Identify which cell holds the provided text, then report its (x, y) central coordinate. 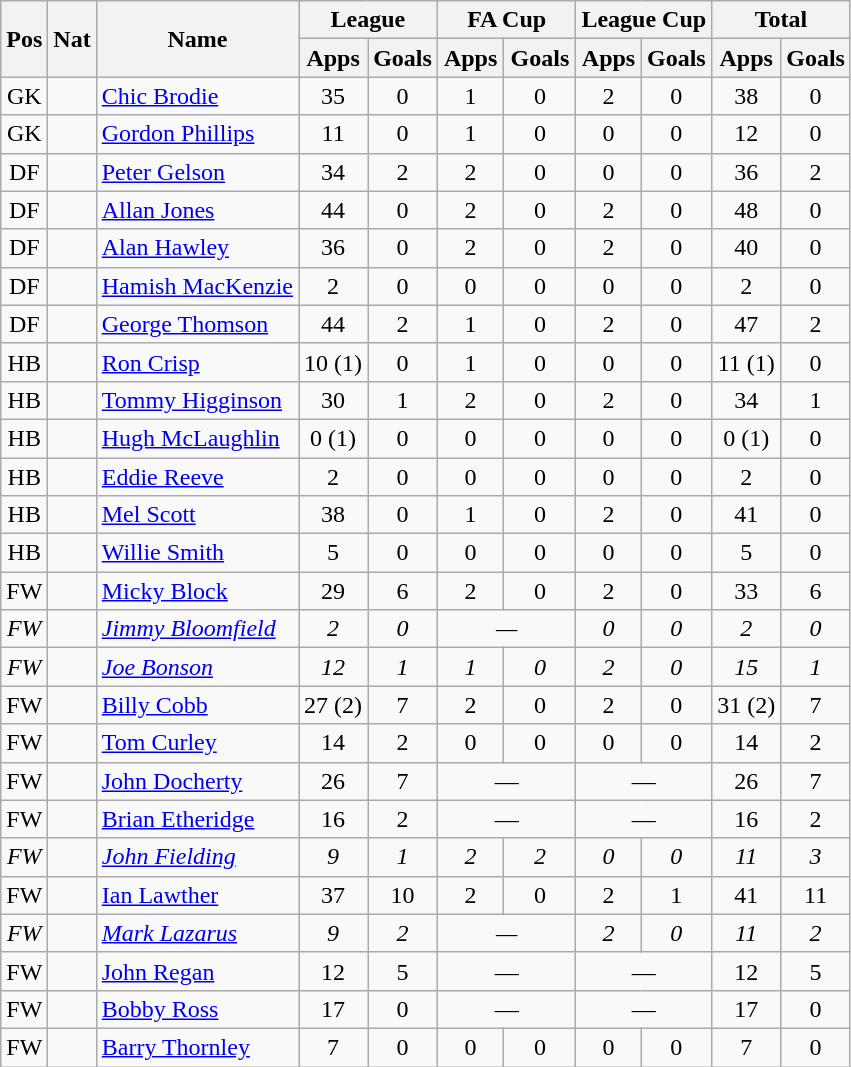
Tommy Higginson (197, 400)
Bobby Ross (197, 1009)
27 (2) (334, 705)
Tom Curley (197, 743)
Total (782, 20)
FA Cup (506, 20)
48 (746, 210)
George Thomson (197, 324)
Gordon Phillips (197, 134)
Mel Scott (197, 515)
15 (746, 667)
Ian Lawther (197, 895)
League Cup (644, 20)
Alan Hawley (197, 248)
Nat (72, 39)
10 (1) (334, 362)
Jimmy Bloomfield (197, 629)
Allan Jones (197, 210)
47 (746, 324)
40 (746, 248)
Joe Bonson (197, 667)
Hugh McLaughlin (197, 438)
37 (334, 895)
35 (334, 96)
31 (2) (746, 705)
Hamish MacKenzie (197, 286)
Billy Cobb (197, 705)
John Fielding (197, 857)
Eddie Reeve (197, 477)
Mark Lazarus (197, 933)
29 (334, 591)
League (368, 20)
Barry Thornley (197, 1047)
30 (334, 400)
Peter Gelson (197, 172)
Brian Etheridge (197, 819)
Chic Brodie (197, 96)
11 (1) (746, 362)
John Docherty (197, 781)
3 (816, 857)
Micky Block (197, 591)
33 (746, 591)
Name (197, 39)
Willie Smith (197, 553)
John Regan (197, 971)
Ron Crisp (197, 362)
Pos (24, 39)
10 (403, 895)
